For the text-containing cell, return its midpoint in (x, y) coordinate format. 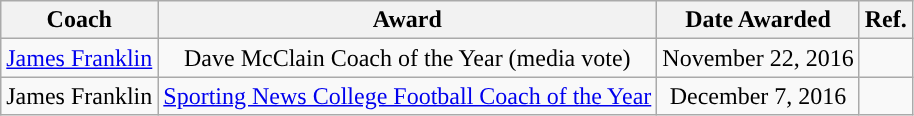
December 7, 2016 (758, 96)
November 22, 2016 (758, 58)
Award (408, 20)
Date Awarded (758, 20)
Dave McClain Coach of the Year (media vote) (408, 58)
Coach (80, 20)
Ref. (886, 20)
Sporting News College Football Coach of the Year (408, 96)
